For the text-containing cell, return its midpoint in [X, Y] coordinate format. 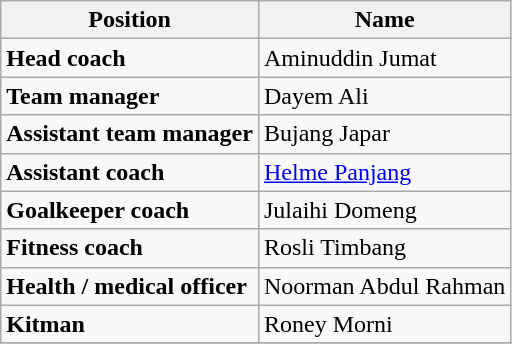
Name [384, 20]
Dayem Ali [384, 96]
Assistant team manager [130, 134]
Rosli Timbang [384, 248]
Assistant coach [130, 172]
Goalkeeper coach [130, 210]
Bujang Japar [384, 134]
Julaihi Domeng [384, 210]
Roney Morni [384, 324]
Fitness coach [130, 248]
Head coach [130, 58]
Team manager [130, 96]
Noorman Abdul Rahman [384, 286]
Aminuddin Jumat [384, 58]
Kitman [130, 324]
Helme Panjang [384, 172]
Health / medical officer [130, 286]
Position [130, 20]
